For the text-containing cell, return its midpoint in (X, Y) coordinate format. 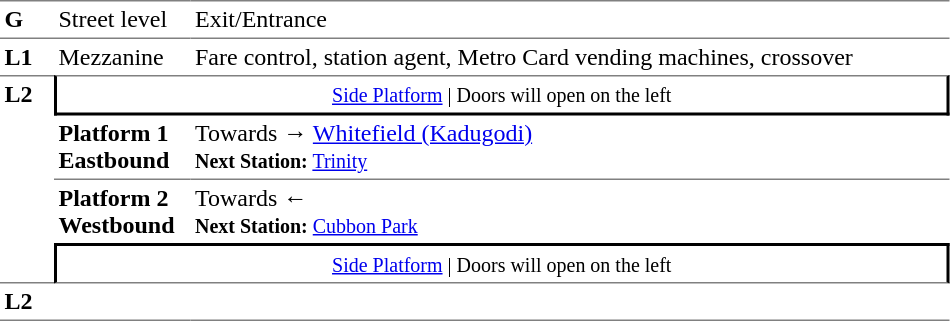
Mezzanine (122, 57)
Platform 2 Westbound (122, 212)
Towards → Whitefield (Kadugodi)Next Station: Trinity (570, 148)
Fare control, station agent, Metro Card vending machines, crossover (570, 57)
G (27, 20)
L1 (27, 57)
Platform 1Eastbound (122, 148)
Towards ← Next Station: Cubbon Park (570, 212)
Street level (122, 20)
L2 (27, 179)
Exit/Entrance (570, 20)
